Find where the given text appears and provide that cell's center as (x, y) coordinate. 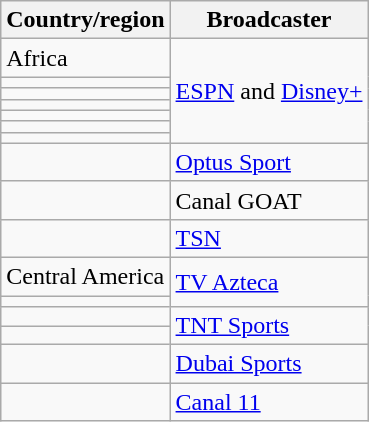
Broadcaster (269, 20)
TSN (269, 238)
Africa (86, 58)
Canal 11 (269, 402)
TNT Sports (269, 326)
Dubai Sports (269, 364)
ESPN and Disney+ (269, 91)
TV Azteca (269, 282)
Optus Sport (269, 162)
Central America (86, 276)
Canal GOAT (269, 200)
Country/region (86, 20)
